Return the [x, y] coordinate for the center point of the cell that contains the specified text.  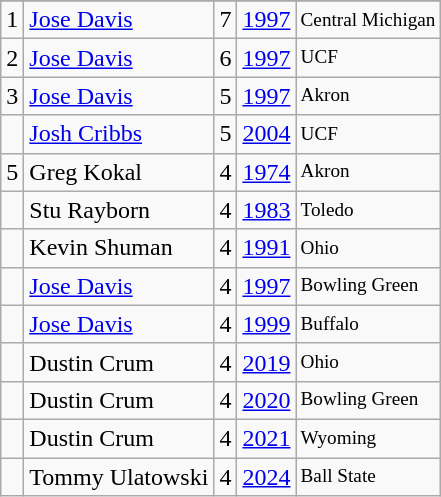
2004 [266, 134]
7 [226, 20]
Central Michigan [368, 20]
1983 [266, 210]
2021 [266, 438]
Wyoming [368, 438]
6 [226, 58]
2 [12, 58]
Buffalo [368, 324]
Josh Cribbs [119, 134]
1991 [266, 248]
2024 [266, 477]
Kevin Shuman [119, 248]
2019 [266, 362]
Tommy Ulatowski [119, 477]
2020 [266, 400]
Toledo [368, 210]
3 [12, 96]
Stu Rayborn [119, 210]
1999 [266, 324]
1 [12, 20]
Ball State [368, 477]
1974 [266, 172]
Greg Kokal [119, 172]
